Scan for the cell matching the given text and deliver its [x, y] coordinate at center. 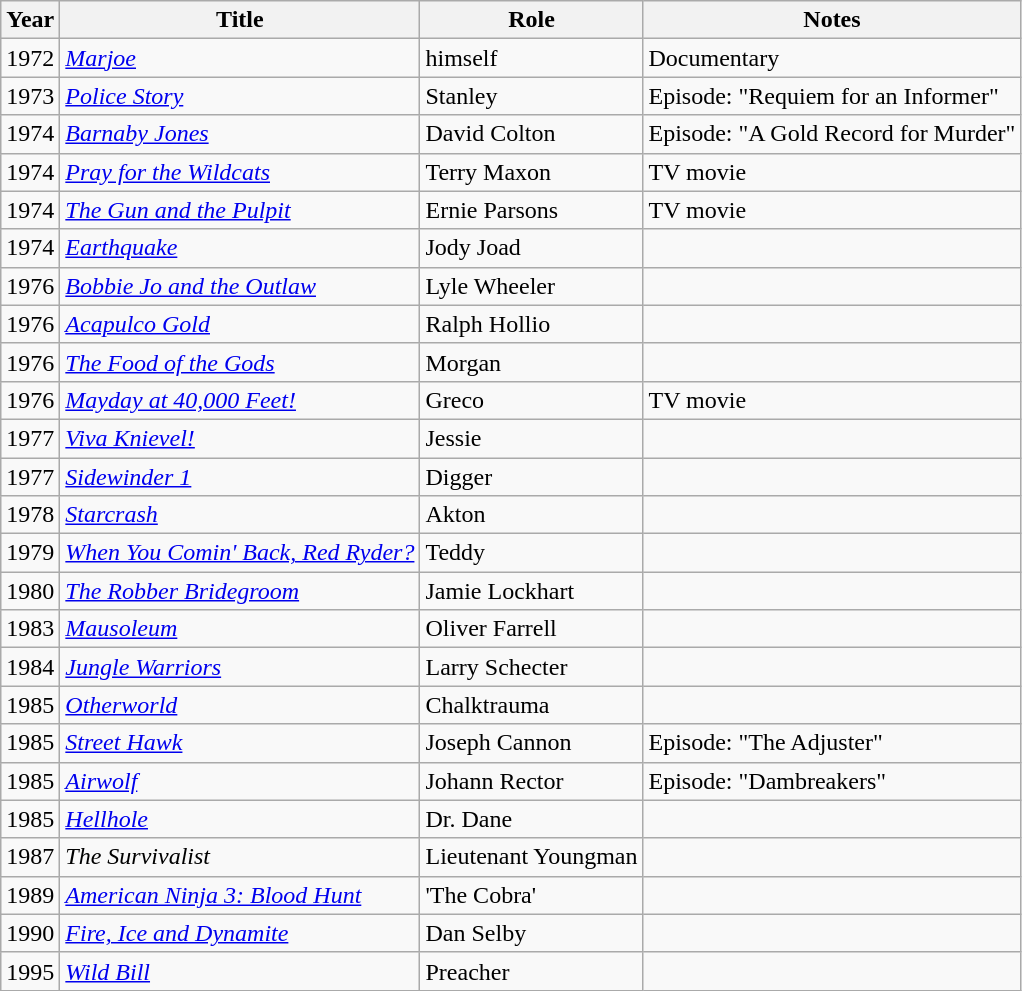
Role [532, 20]
Lieutenant Youngman [532, 857]
Jungle Warriors [240, 667]
The Gun and the Pulpit [240, 210]
When You Comin' Back, Red Ryder? [240, 553]
Bobbie Jo and the Outlaw [240, 286]
Teddy [532, 553]
Marjoe [240, 58]
Episode: "Dambreakers" [832, 781]
Police Story [240, 96]
Larry Schecter [532, 667]
Preacher [532, 971]
Jamie Lockhart [532, 591]
Viva Knievel! [240, 438]
1984 [30, 667]
Digger [532, 477]
Starcrash [240, 515]
Ralph Hollio [532, 324]
Jody Joad [532, 248]
Dr. Dane [532, 819]
1989 [30, 895]
Akton [532, 515]
1973 [30, 96]
Street Hawk [240, 743]
1987 [30, 857]
The Robber Bridegroom [240, 591]
Johann Rector [532, 781]
Sidewinder 1 [240, 477]
American Ninja 3: Blood Hunt [240, 895]
Jessie [532, 438]
'The Cobra' [532, 895]
Oliver Farrell [532, 629]
1979 [30, 553]
Pray for the Wildcats [240, 172]
Episode: "The Adjuster" [832, 743]
1978 [30, 515]
1972 [30, 58]
1995 [30, 971]
Acapulco Gold [240, 324]
Documentary [832, 58]
Barnaby Jones [240, 134]
Terry Maxon [532, 172]
Episode: "A Gold Record for Murder" [832, 134]
Mausoleum [240, 629]
Mayday at 40,000 Feet! [240, 400]
The Food of the Gods [240, 362]
Hellhole [240, 819]
Chalktrauma [532, 705]
1983 [30, 629]
himself [532, 58]
Dan Selby [532, 933]
Title [240, 20]
Earthquake [240, 248]
Fire, Ice and Dynamite [240, 933]
Notes [832, 20]
1990 [30, 933]
Joseph Cannon [532, 743]
Year [30, 20]
Episode: "Requiem for an Informer" [832, 96]
Otherworld [240, 705]
Ernie Parsons [532, 210]
1980 [30, 591]
Stanley [532, 96]
Wild Bill [240, 971]
Morgan [532, 362]
David Colton [532, 134]
The Survivalist [240, 857]
Airwolf [240, 781]
Lyle Wheeler [532, 286]
Greco [532, 400]
